For the text-containing cell, return its midpoint in [x, y] coordinate format. 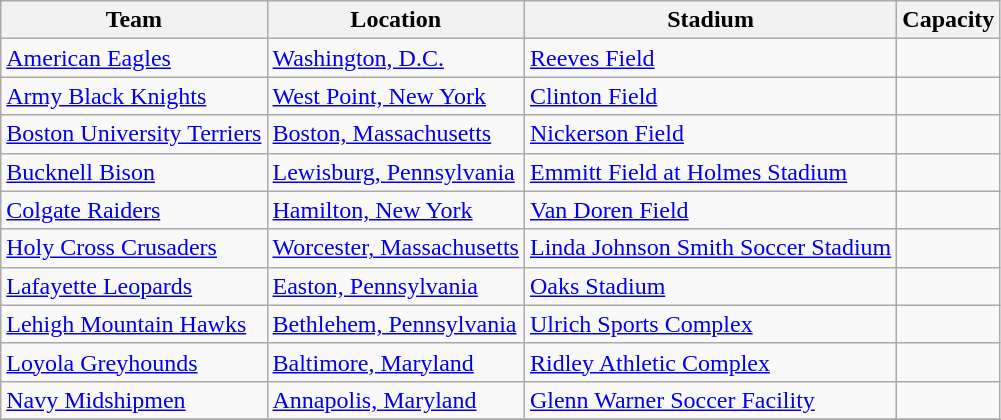
Emmitt Field at Holmes Stadium [710, 172]
Loyola Greyhounds [134, 362]
Linda Johnson Smith Soccer Stadium [710, 248]
Location [396, 20]
Capacity [948, 20]
Glenn Warner Soccer Facility [710, 400]
Army Black Knights [134, 96]
Navy Midshipmen [134, 400]
Team [134, 20]
West Point, New York [396, 96]
Ridley Athletic Complex [710, 362]
Stadium [710, 20]
Easton, Pennsylvania [396, 286]
Nickerson Field [710, 134]
Lehigh Mountain Hawks [134, 324]
Boston University Terriers [134, 134]
Clinton Field [710, 96]
Lewisburg, Pennsylvania [396, 172]
Baltimore, Maryland [396, 362]
Lafayette Leopards [134, 286]
American Eagles [134, 58]
Ulrich Sports Complex [710, 324]
Boston, Massachusetts [396, 134]
Holy Cross Crusaders [134, 248]
Van Doren Field [710, 210]
Bethlehem, Pennsylvania [396, 324]
Hamilton, New York [396, 210]
Oaks Stadium [710, 286]
Bucknell Bison [134, 172]
Annapolis, Maryland [396, 400]
Reeves Field [710, 58]
Colgate Raiders [134, 210]
Washington, D.C. [396, 58]
Worcester, Massachusetts [396, 248]
